Identify which cell holds the provided text, then report its (X, Y) central coordinate. 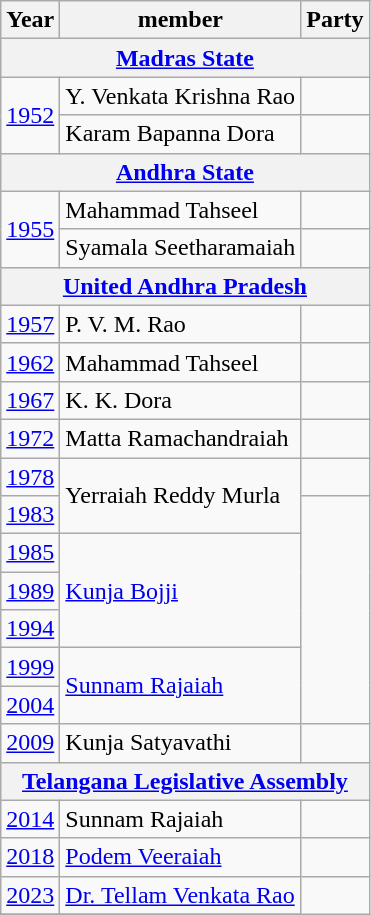
Yerraiah Reddy Murla (180, 496)
Y. Venkata Krishna Rao (180, 96)
2014 (30, 819)
1989 (30, 591)
1978 (30, 477)
1985 (30, 553)
K. K. Dora (180, 400)
1952 (30, 115)
Year (30, 20)
Podem Veeraiah (180, 857)
Matta Ramachandraiah (180, 438)
1957 (30, 324)
2018 (30, 857)
Andhra State (185, 172)
1972 (30, 438)
Telangana Legislative Assembly (185, 781)
1967 (30, 400)
2004 (30, 705)
Karam Bapanna Dora (180, 134)
Kunja Bojji (180, 591)
1994 (30, 629)
Dr. Tellam Venkata Rao (180, 895)
member (180, 20)
1999 (30, 667)
P. V. M. Rao (180, 324)
2023 (30, 895)
1955 (30, 229)
Party (335, 20)
1962 (30, 362)
United Andhra Pradesh (185, 286)
2009 (30, 743)
Syamala Seetharamaiah (180, 248)
Madras State (185, 58)
1983 (30, 515)
Kunja Satyavathi (180, 743)
